Identify which cell holds the provided text, then report its (X, Y) central coordinate. 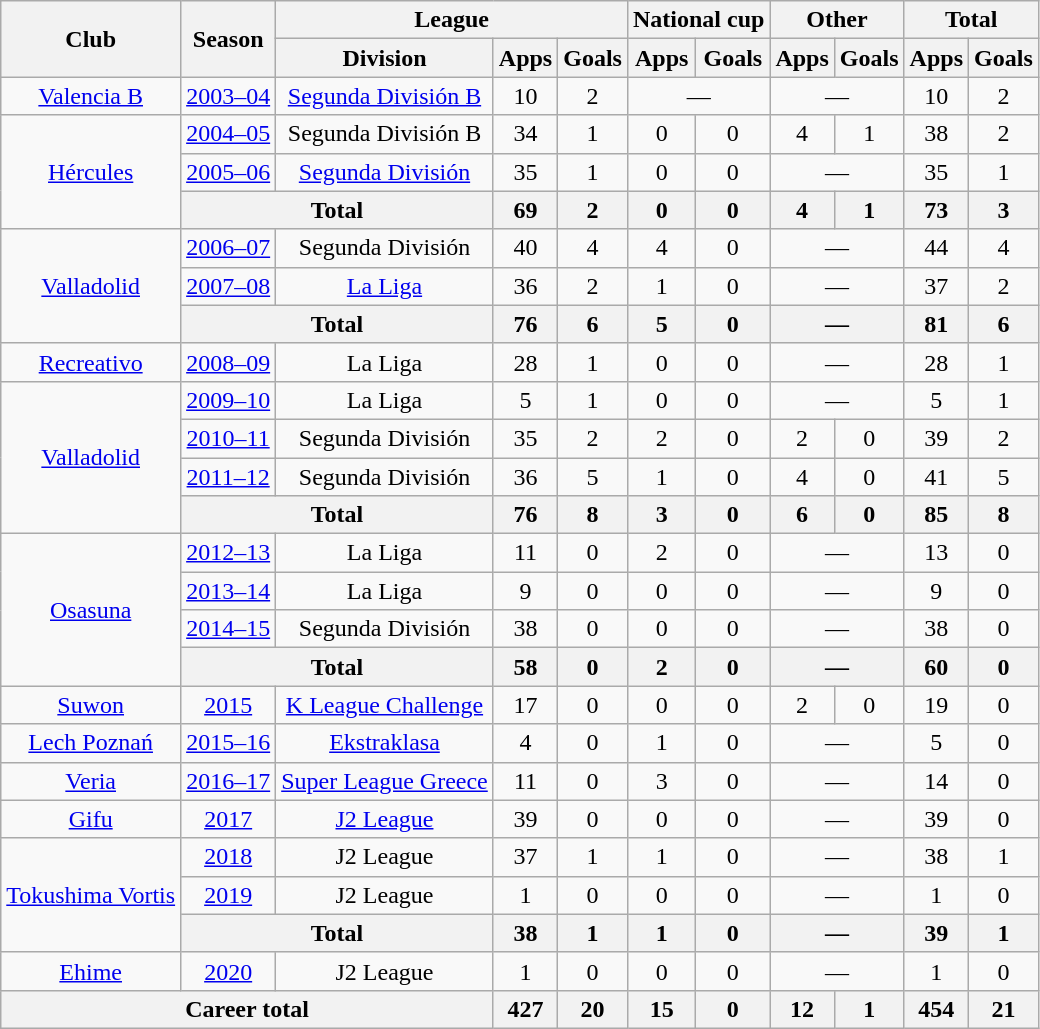
2009–10 (228, 400)
34 (525, 134)
58 (525, 667)
Recreativo (91, 362)
41 (936, 477)
12 (802, 1009)
44 (936, 248)
2017 (228, 819)
2003–04 (228, 96)
2020 (228, 971)
Division (385, 58)
60 (936, 667)
81 (936, 324)
17 (525, 705)
Veria (91, 781)
Career total (248, 1009)
19 (936, 705)
2013–14 (228, 591)
Super League Greece (385, 781)
Lech Poznań (91, 743)
2015–16 (228, 743)
Ekstraklasa (385, 743)
Ehime (91, 971)
13 (936, 553)
69 (525, 210)
427 (525, 1009)
2014–15 (228, 629)
2010–11 (228, 438)
2007–08 (228, 286)
2008–09 (228, 362)
73 (936, 210)
K League Challenge (385, 705)
2018 (228, 857)
15 (661, 1009)
454 (936, 1009)
Osasuna (91, 610)
2019 (228, 895)
2004–05 (228, 134)
2006–07 (228, 248)
Hércules (91, 172)
2011–12 (228, 477)
National cup (698, 20)
2005–06 (228, 172)
2015 (228, 705)
21 (1004, 1009)
Tokushima Vortis (91, 895)
14 (936, 781)
Season (228, 39)
Club (91, 39)
League (452, 20)
Other (837, 20)
85 (936, 515)
Valencia B (91, 96)
40 (525, 248)
2012–13 (228, 553)
20 (593, 1009)
Gifu (91, 819)
2016–17 (228, 781)
Suwon (91, 705)
